Return the [X, Y] coordinate for the center point of the cell that contains the specified text.  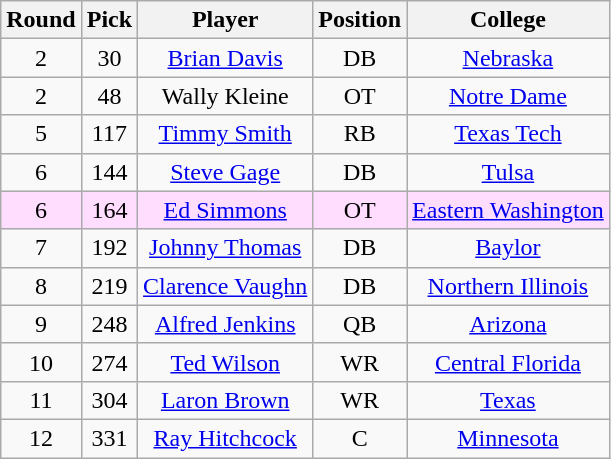
Eastern Washington [508, 210]
219 [109, 286]
Laron Brown [226, 400]
Player [226, 20]
Central Florida [508, 362]
144 [109, 172]
304 [109, 400]
Pick [109, 20]
7 [41, 248]
8 [41, 286]
Texas Tech [508, 134]
12 [41, 438]
Timmy Smith [226, 134]
Johnny Thomas [226, 248]
5 [41, 134]
Ed Simmons [226, 210]
10 [41, 362]
QB [360, 324]
Baylor [508, 248]
College [508, 20]
Steve Gage [226, 172]
Alfred Jenkins [226, 324]
Brian Davis [226, 58]
Tulsa [508, 172]
Position [360, 20]
274 [109, 362]
331 [109, 438]
30 [109, 58]
Round [41, 20]
RB [360, 134]
Arizona [508, 324]
Wally Kleine [226, 96]
11 [41, 400]
248 [109, 324]
Ray Hitchcock [226, 438]
164 [109, 210]
Minnesota [508, 438]
Texas [508, 400]
9 [41, 324]
192 [109, 248]
Nebraska [508, 58]
48 [109, 96]
Notre Dame [508, 96]
Northern Illinois [508, 286]
117 [109, 134]
Ted Wilson [226, 362]
C [360, 438]
Clarence Vaughn [226, 286]
